Output the [x, y] coordinate of the center of the cell containing the given text.  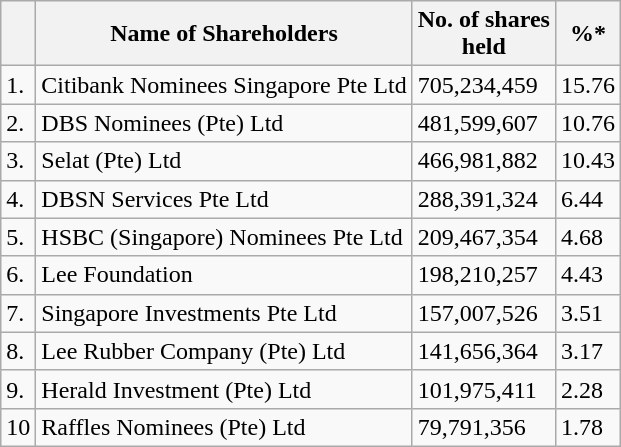
DBSN Services Pte Ltd [224, 199]
2. [18, 123]
8. [18, 351]
Selat (Pte) Ltd [224, 161]
Citibank Nominees Singapore Pte Ltd [224, 85]
Herald Investment (Pte) Ltd [224, 389]
466,981,882 [484, 161]
288,391,324 [484, 199]
10.43 [588, 161]
1.78 [588, 427]
3. [18, 161]
DBS Nominees (Pte) Ltd [224, 123]
%* [588, 34]
5. [18, 237]
4.68 [588, 237]
1. [18, 85]
481,599,607 [484, 123]
6.44 [588, 199]
3.51 [588, 313]
157,007,526 [484, 313]
79,791,356 [484, 427]
HSBC (Singapore) Nominees Pte Ltd [224, 237]
6. [18, 275]
198,210,257 [484, 275]
Lee Foundation [224, 275]
705,234,459 [484, 85]
Singapore Investments Pte Ltd [224, 313]
4. [18, 199]
15.76 [588, 85]
Lee Rubber Company (Pte) Ltd [224, 351]
Name of Shareholders [224, 34]
10 [18, 427]
No. of sharesheld [484, 34]
141,656,364 [484, 351]
7. [18, 313]
Raffles Nominees (Pte) Ltd [224, 427]
101,975,411 [484, 389]
9. [18, 389]
4.43 [588, 275]
209,467,354 [484, 237]
3.17 [588, 351]
10.76 [588, 123]
2.28 [588, 389]
